Return the [x, y] coordinate for the center point of the cell that contains the specified text.  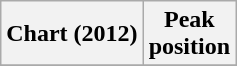
Peakposition [189, 34]
Chart (2012) [72, 34]
